From the cell containing the given text, extract its center point as (x, y) coordinate. 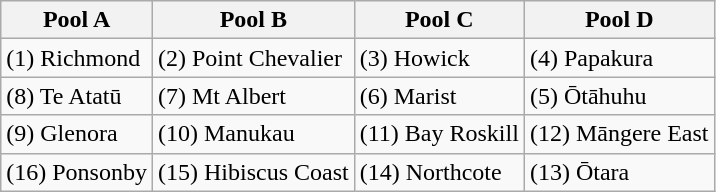
(3) Howick (439, 58)
(7) Mt Albert (253, 96)
(13) Ōtara (619, 172)
(2) Point Chevalier (253, 58)
(14) Northcote (439, 172)
(15) Hibiscus Coast (253, 172)
Pool A (77, 20)
(9) Glenora (77, 134)
(6) Marist (439, 96)
(10) Manukau (253, 134)
(1) Richmond (77, 58)
Pool C (439, 20)
(4) Papakura (619, 58)
(12) Māngere East (619, 134)
Pool D (619, 20)
(5) Ōtāhuhu (619, 96)
Pool B (253, 20)
(16) Ponsonby (77, 172)
(8) Te Atatū (77, 96)
(11) Bay Roskill (439, 134)
